Provide the [x, y] coordinate of the cell's center where the given text is located.  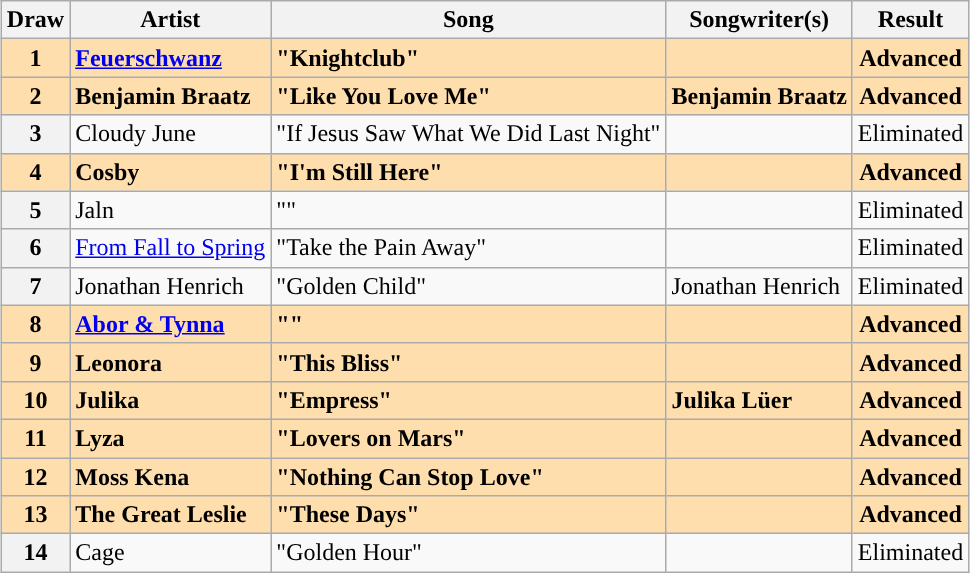
"These Days" [468, 515]
6 [35, 248]
"I'm Still Here" [468, 172]
"Take the Pain Away" [468, 248]
2 [35, 96]
14 [35, 553]
Feuerschwanz [170, 58]
11 [35, 438]
The Great Leslie [170, 515]
12 [35, 477]
3 [35, 134]
1 [35, 58]
Lyza [170, 438]
"If Jesus Saw What We Did Last Night" [468, 134]
"Like You Love Me" [468, 96]
13 [35, 515]
"Knightclub" [468, 58]
Song [468, 20]
Julika [170, 400]
Jaln [170, 210]
Abor & Tynna [170, 324]
"This Bliss" [468, 362]
7 [35, 286]
Julika Lüer [759, 400]
8 [35, 324]
9 [35, 362]
"Golden Child" [468, 286]
Cosby [170, 172]
Artist [170, 20]
"Nothing Can Stop Love" [468, 477]
"Lovers on Mars" [468, 438]
Moss Kena [170, 477]
Leonora [170, 362]
Result [910, 20]
Draw [35, 20]
10 [35, 400]
Cloudy June [170, 134]
"Golden Hour" [468, 553]
Cage [170, 553]
Songwriter(s) [759, 20]
4 [35, 172]
5 [35, 210]
"Empress" [468, 400]
From Fall to Spring [170, 248]
